Locate the cell with the specified text and output its [X, Y] center coordinate. 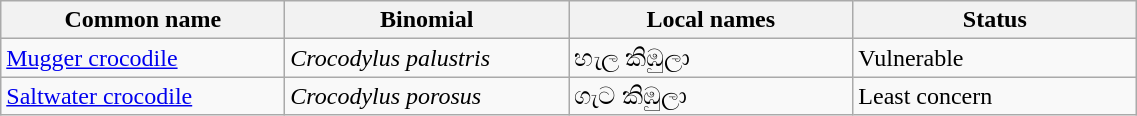
Crocodylus porosus [427, 96]
Binomial [427, 20]
Mugger crocodile [143, 58]
හැල කිඹුලා [711, 58]
Least concern [995, 96]
Status [995, 20]
Saltwater crocodile [143, 96]
Vulnerable [995, 58]
Common name [143, 20]
Local names [711, 20]
ගැට කිඹුලා [711, 96]
Crocodylus palustris [427, 58]
